Locate the cell with the specified text and output its (x, y) center coordinate. 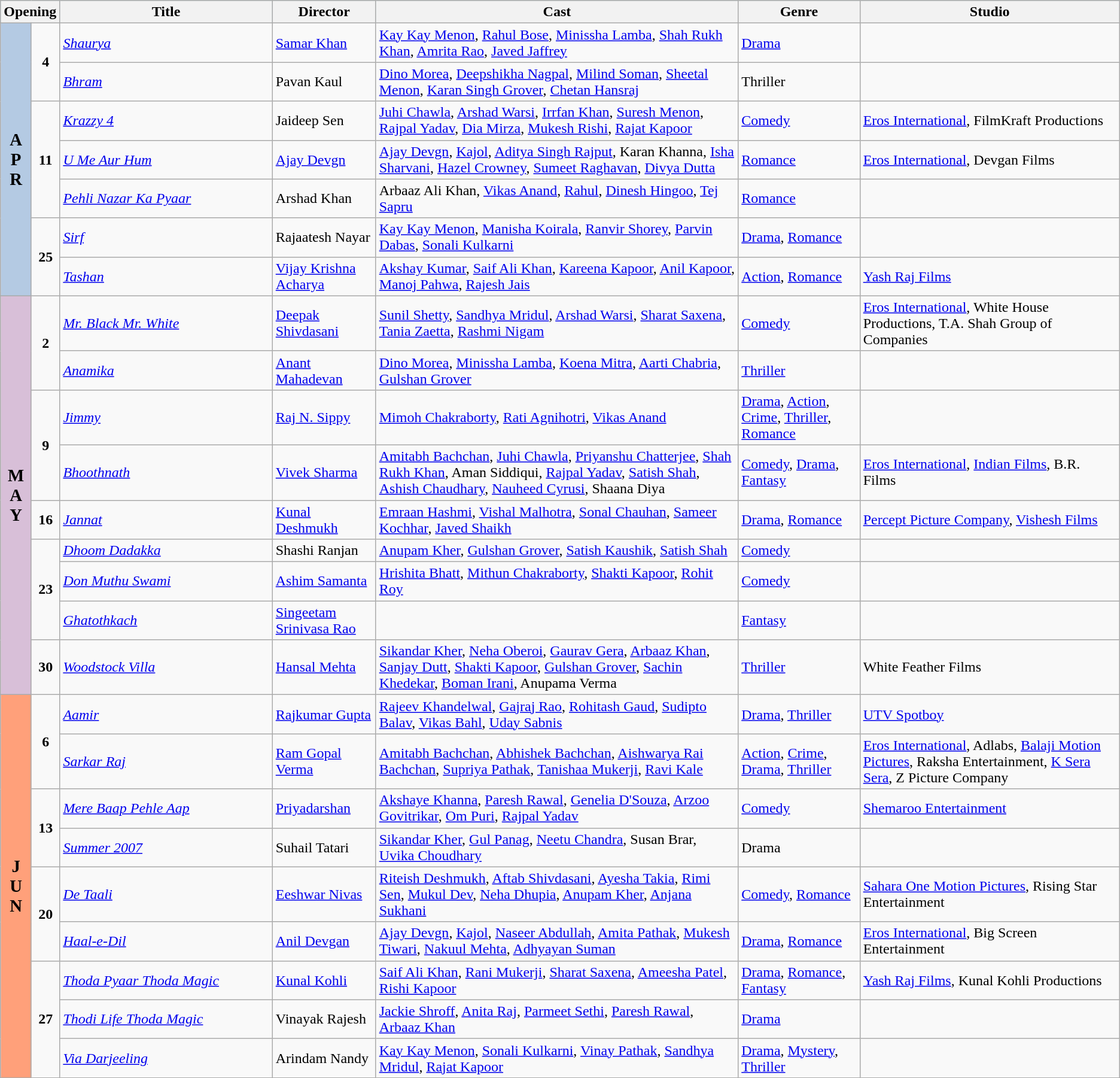
Drama, Romance, Fantasy (799, 980)
Shashi Ranjan (324, 551)
Jannat (166, 520)
27 (45, 1019)
9 (45, 445)
Akshay Kumar, Saif Ali Khan, Kareena Kapoor, Anil Kapoor, Manoj Pahwa, Rajesh Jais (557, 277)
Comedy, Drama, Fantasy (799, 472)
23 (45, 590)
Sikandar Kher, Gul Panag, Neetu Chandra, Susan Brar, Uvika Choudhary (557, 848)
Shaurya (166, 43)
6 (45, 742)
Woodstock Villa (166, 667)
Ajay Devgn (324, 159)
Percept Picture Company, Vishesh Films (990, 520)
Rajkumar Gupta (324, 715)
Rajeev Khandelwal, Gajraj Rao, Rohitash Gaud, Sudipto Balav, Vikas Bahl, Uday Sabnis (557, 715)
Bhoothnath (166, 472)
Rajaatesh Nayar (324, 237)
20 (45, 913)
Tashan (166, 277)
Drama, Thriller (799, 715)
Emraan Hashmi, Vishal Malhotra, Sonal Chauhan, Sameer Kochhar, Javed Shaikh (557, 520)
Dhoom Dadakka (166, 551)
Via Darjeeling (166, 1058)
Fantasy (799, 620)
25 (45, 257)
Shemaroo Entertainment (990, 808)
Studio (990, 12)
Opening (30, 12)
Eros International, White House Productions, T.A. Shah Group of Companies (990, 323)
Anamika (166, 370)
Action, Romance (799, 277)
Mr. Black Mr. White (166, 323)
Ghatothkach (166, 620)
Samar Khan (324, 43)
Summer 2007 (166, 848)
Drama, Mystery, Thriller (799, 1058)
JUN (16, 886)
APR (16, 159)
Eros International, Adlabs, Balaji Motion Pictures, Raksha Entertainment, K Sera Sera, Z Picture Company (990, 761)
Haal-e-Dil (166, 941)
Bhram (166, 81)
U Me Aur Hum (166, 159)
White Feather Films (990, 667)
Deepak Shivdasani (324, 323)
Raj N. Sippy (324, 417)
Priyadarshan (324, 808)
Hrishita Bhatt, Mithun Chakraborty, Shakti Kapoor, Rohit Roy (557, 582)
Dino Morea, Deepshikha Nagpal, Milind Soman, Sheetal Menon, Karan Singh Grover, Chetan Hansraj (557, 81)
Kunal Deshmukh (324, 520)
Eros International, FilmKraft Productions (990, 121)
Thoda Pyaar Thoda Magic (166, 980)
Ajay Devgn, Kajol, Aditya Singh Rajput, Karan Khanna, Isha Sharvani, Hazel Crowney, Sumeet Raghavan, Divya Dutta (557, 159)
Comedy, Romance (799, 894)
MAY (16, 496)
Yash Raj Films (990, 277)
Ajay Devgn, Kajol, Naseer Abdullah, Amita Pathak, Mukesh Tiwari, Nakuul Mehta, Adhyayan Suman (557, 941)
Suhail Tatari (324, 848)
Pavan Kaul (324, 81)
16 (45, 520)
Action, Crime, Drama, Thriller (799, 761)
Sirf (166, 237)
13 (45, 828)
Eeshwar Nivas (324, 894)
Akshaye Khanna, Paresh Rawal, Genelia D'Souza, Arzoo Govitrikar, Om Puri, Rajpal Yadav (557, 808)
Riteish Deshmukh, Aftab Shivdasani, Ayesha Takia, Rimi Sen, Mukul Dev, Neha Dhupia, Anupam Kher, Anjana Sukhani (557, 894)
Kunal Kohli (324, 980)
Kay Kay Menon, Sonali Kulkarni, Vinay Pathak, Sandhya Mridul, Rajat Kapoor (557, 1058)
Sunil Shetty, Sandhya Mridul, Arshad Warsi, Sharat Saxena, Tania Zaetta, Rashmi Nigam (557, 323)
Ashim Samanta (324, 582)
Yash Raj Films, Kunal Kohli Productions (990, 980)
11 (45, 159)
Juhi Chawla, Arshad Warsi, Irrfan Khan, Suresh Menon, Rajpal Yadav, Dia Mirza, Mukesh Rishi, Rajat Kapoor (557, 121)
Arindam Nandy (324, 1058)
Vijay Krishna Acharya (324, 277)
Thodi Life Thoda Magic (166, 1019)
Genre (799, 12)
Don Muthu Swami (166, 582)
Saif Ali Khan, Rani Mukerji, Sharat Saxena, Ameesha Patel, Rishi Kapoor (557, 980)
Amitabh Bachchan, Abhishek Bachchan, Aishwarya Rai Bachchan, Supriya Pathak, Tanishaa Mukerji, Ravi Kale (557, 761)
Pehli Nazar Ka Pyaar (166, 199)
Sikandar Kher, Neha Oberoi, Gaurav Gera, Arbaaz Khan, Sanjay Dutt, Shakti Kapoor, Gulshan Grover, Sachin Khedekar, Boman Irani, Anupama Verma (557, 667)
Anupam Kher, Gulshan Grover, Satish Kaushik, Satish Shah (557, 551)
Jaideep Sen (324, 121)
Eros International, Indian Films, B.R. Films (990, 472)
Jimmy (166, 417)
Director (324, 12)
Vivek Sharma (324, 472)
Anil Devgan (324, 941)
30 (45, 667)
Cast (557, 12)
Mere Baap Pehle Aap (166, 808)
Anant Mahadevan (324, 370)
Drama, Action, Crime, Thriller, Romance (799, 417)
2 (45, 342)
Singeetam Srinivasa Rao (324, 620)
De Taali (166, 894)
Arbaaz Ali Khan, Vikas Anand, Rahul, Dinesh Hingoo, Tej Sapru (557, 199)
4 (45, 62)
Eros International, Devgan Films (990, 159)
UTV Spotboy (990, 715)
Jackie Shroff, Anita Raj, Parmeet Sethi, Paresh Rawal, Arbaaz Khan (557, 1019)
Aamir (166, 715)
Dino Morea, Minissha Lamba, Koena Mitra, Aarti Chabria, Gulshan Grover (557, 370)
Title (166, 12)
Sahara One Motion Pictures, Rising Star Entertainment (990, 894)
Kay Kay Menon, Manisha Koirala, Ranvir Shorey, Parvin Dabas, Sonali Kulkarni (557, 237)
Hansal Mehta (324, 667)
Mimoh Chakraborty, Rati Agnihotri, Vikas Anand (557, 417)
Krazzy 4 (166, 121)
Arshad Khan (324, 199)
Kay Kay Menon, Rahul Bose, Minissha Lamba, Shah Rukh Khan, Amrita Rao, Javed Jaffrey (557, 43)
Ram Gopal Verma (324, 761)
Eros International, Big Screen Entertainment (990, 941)
Sarkar Raj (166, 761)
Vinayak Rajesh (324, 1019)
